Extract the (x, y) coordinate from the center of the cell holding the provided text.  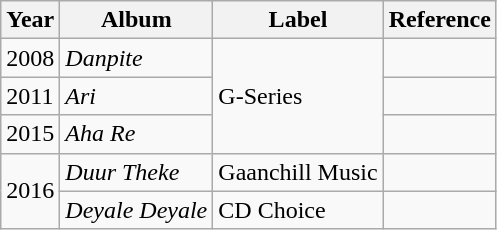
Label (298, 20)
Deyale Deyale (136, 210)
2011 (30, 96)
Ari (136, 96)
CD Choice (298, 210)
Year (30, 20)
2015 (30, 134)
Duur Theke (136, 172)
Aha Re (136, 134)
Reference (440, 20)
G-Series (298, 96)
2008 (30, 58)
Gaanchill Music (298, 172)
Album (136, 20)
2016 (30, 191)
Danpite (136, 58)
